Search for the cell housing the specified text and yield its [X, Y] center coordinate. 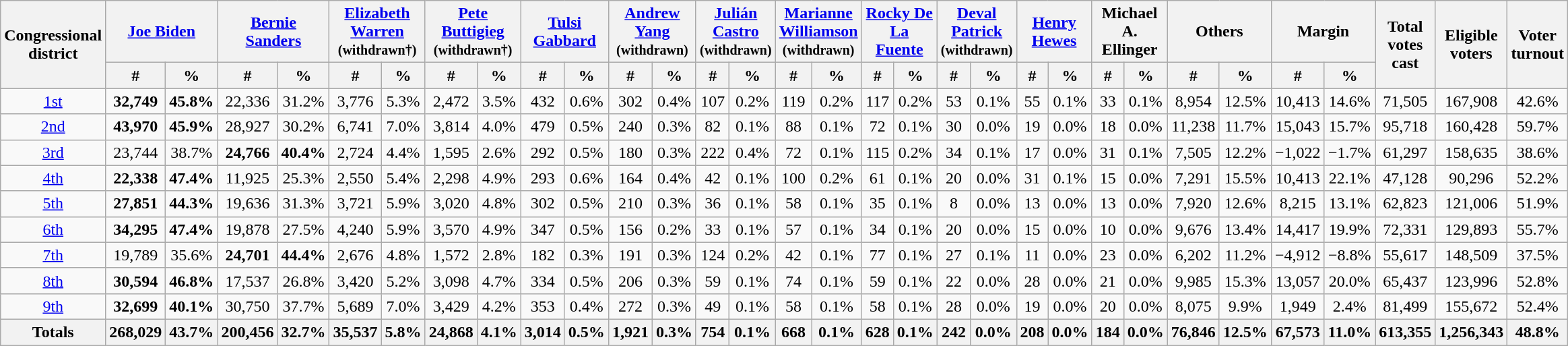
123,996 [1471, 281]
−4,912 [1297, 255]
24,701 [248, 255]
334 [543, 281]
222 [713, 152]
5,689 [356, 306]
115 [877, 152]
Congressional district [53, 45]
Rocky De La Fuente [899, 32]
38.7% [191, 152]
8 [954, 204]
292 [543, 152]
19,878 [248, 229]
158,635 [1471, 152]
7,505 [1194, 152]
3,020 [451, 204]
272 [630, 306]
8,954 [1194, 101]
100 [793, 178]
2.8% [498, 255]
67,573 [1297, 332]
4.0% [498, 127]
3,776 [356, 101]
Margin [1323, 32]
40.1% [191, 306]
19.9% [1350, 229]
13.4% [1245, 229]
242 [954, 332]
13,057 [1297, 281]
55,617 [1405, 255]
27,851 [136, 204]
11,238 [1194, 127]
2.4% [1350, 306]
8,075 [1194, 306]
2,550 [356, 178]
19,789 [136, 255]
55.7% [1538, 229]
200,456 [248, 332]
8,215 [1297, 204]
15.7% [1350, 127]
754 [713, 332]
9th [53, 306]
Eligible voters [1471, 45]
119 [793, 101]
13.1% [1350, 204]
182 [543, 255]
14.6% [1350, 101]
51.9% [1538, 204]
27 [954, 255]
7,920 [1194, 204]
2.6% [498, 152]
22.1% [1350, 178]
7,291 [1194, 178]
2nd [53, 127]
61 [877, 178]
184 [1107, 332]
180 [630, 152]
Julián Castro(withdrawn) [736, 32]
31.2% [303, 101]
240 [630, 127]
121,006 [1471, 204]
15.5% [1245, 178]
55 [1032, 101]
Henry Hewes [1054, 32]
42.6% [1538, 101]
22,336 [248, 101]
Totals [53, 332]
12.2% [1245, 152]
74 [793, 281]
81,499 [1405, 306]
38.6% [1538, 152]
82 [713, 127]
21 [1107, 281]
65,437 [1405, 281]
613,355 [1405, 332]
210 [630, 204]
76,846 [1194, 332]
156 [630, 229]
44.4% [303, 255]
167,908 [1471, 101]
Voter turnout [1538, 45]
11 [1032, 255]
3rd [53, 152]
22,338 [136, 178]
Joe Biden [162, 32]
11.0% [1350, 332]
18 [1107, 127]
43.7% [191, 332]
353 [543, 306]
4th [53, 178]
5.8% [403, 332]
Total votes cast [1405, 45]
164 [630, 178]
52.2% [1538, 178]
12.6% [1245, 204]
Bernie Sanders [273, 32]
4,240 [356, 229]
30 [954, 127]
3,814 [451, 127]
−8.8% [1350, 255]
479 [543, 127]
148,509 [1471, 255]
49 [713, 306]
11.2% [1245, 255]
191 [630, 255]
6th [53, 229]
3,721 [356, 204]
23,744 [136, 152]
14,417 [1297, 229]
124 [713, 255]
95,718 [1405, 127]
32,749 [136, 101]
9.9% [1245, 306]
117 [877, 101]
47,128 [1405, 178]
19,636 [248, 204]
129,893 [1471, 229]
4.2% [498, 306]
3.5% [498, 101]
9,985 [1194, 281]
628 [877, 332]
−1.7% [1350, 152]
160,428 [1471, 127]
206 [630, 281]
Tulsi Gabbard [564, 32]
5.2% [403, 281]
9,676 [1194, 229]
52.8% [1538, 281]
28,927 [248, 127]
31.3% [303, 204]
5.4% [403, 178]
25.3% [303, 178]
1,595 [451, 152]
35.6% [191, 255]
107 [713, 101]
Michael A. Ellinger [1130, 32]
32,699 [136, 306]
45.9% [191, 127]
15,043 [1297, 127]
62,823 [1405, 204]
88 [793, 127]
57 [793, 229]
208 [1032, 332]
23 [1107, 255]
6,202 [1194, 255]
71,505 [1405, 101]
2,298 [451, 178]
7th [53, 255]
4.4% [403, 152]
Others [1219, 32]
2,676 [356, 255]
45.8% [191, 101]
11.7% [1245, 127]
3,098 [451, 281]
1st [53, 101]
1,572 [451, 255]
155,672 [1471, 306]
11,925 [248, 178]
24,868 [451, 332]
22 [954, 281]
48.8% [1538, 332]
4.7% [498, 281]
17,537 [248, 281]
52.4% [1538, 306]
36 [713, 204]
5.3% [403, 101]
72,331 [1405, 229]
40.4% [303, 152]
24,766 [248, 152]
293 [543, 178]
90,296 [1471, 178]
59.7% [1538, 127]
43,970 [136, 127]
77 [877, 255]
432 [543, 101]
30,594 [136, 281]
5th [53, 204]
3,420 [356, 281]
Marianne Williamson(withdrawn) [818, 32]
34,295 [136, 229]
37.5% [1538, 255]
−1,022 [1297, 152]
8th [53, 281]
20.0% [1350, 281]
10 [1107, 229]
17 [1032, 152]
2,472 [451, 101]
668 [793, 332]
268,029 [136, 332]
1,949 [1297, 306]
35 [877, 204]
4.1% [498, 332]
15.3% [1245, 281]
30.2% [303, 127]
1,256,343 [1471, 332]
3,014 [543, 332]
35,537 [356, 332]
Deval Patrick(withdrawn) [977, 32]
30,750 [248, 306]
6,741 [356, 127]
3,570 [451, 229]
347 [543, 229]
Andrew Yang(withdrawn) [652, 32]
Elizabeth Warren(withdrawn†) [377, 32]
2,724 [356, 152]
32.7% [303, 332]
53 [954, 101]
26.8% [303, 281]
1,921 [630, 332]
Pete Buttigieg(withdrawn†) [473, 32]
37.7% [303, 306]
44.3% [191, 204]
3,429 [451, 306]
27.5% [303, 229]
46.8% [191, 281]
61,297 [1405, 152]
